Locate the cell with the specified text and output its (X, Y) center coordinate. 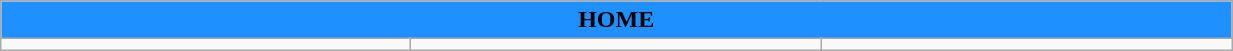
HOME (616, 20)
